Return the [x, y] coordinate for the center point of the cell that contains the specified text.  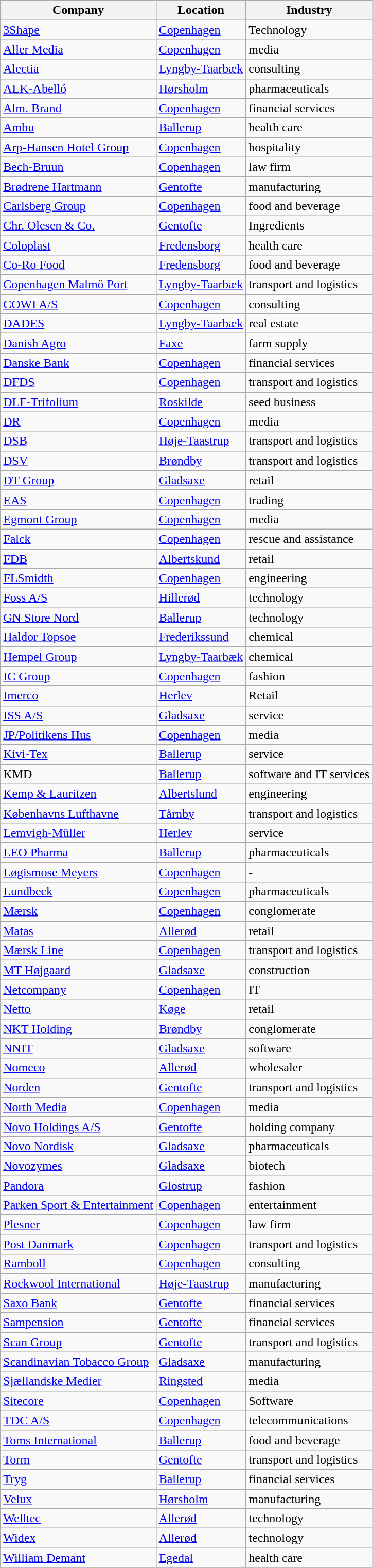
Aller Media [78, 49]
software and IT services [309, 774]
Netto [78, 1009]
biotech [309, 1166]
DLF-Trifolium [78, 402]
Albertskund [201, 558]
ALK-Abelló [78, 89]
Køge [201, 1009]
Novozymes [78, 1166]
Danske Bank [78, 363]
NNIT [78, 1048]
Tryg [78, 1479]
Co-Ro Food [78, 265]
Toms International [78, 1440]
Egedal [201, 1558]
Carlsberg Group [78, 206]
Coloplast [78, 245]
IC Group [78, 676]
FDB [78, 558]
entertainment [309, 1205]
Sitecore [78, 1401]
Kivi-Tex [78, 754]
software [309, 1048]
Alectia [78, 69]
DSB [78, 441]
JP/Politikens Hus [78, 735]
Brødrene Hartmann [78, 186]
Lundbeck [78, 892]
Industry [309, 10]
North Media [78, 1107]
Plesner [78, 1225]
Novo Holdings A/S [78, 1126]
farm supply [309, 343]
wholesaler [309, 1068]
GN Store Nord [78, 618]
Ingredients [309, 225]
Matas [78, 931]
Arp-Hansen Hotel Group [78, 147]
Company [78, 10]
Copenhagen Malmö Port [78, 285]
hospitality [309, 147]
Retail [309, 696]
Haldor Topsoe [78, 637]
Hillerød [201, 598]
Velux [78, 1499]
holding company [309, 1126]
Glostrup [201, 1185]
Alm. Brand [78, 108]
Tårnby [201, 813]
Mærsk Line [78, 950]
rescue and assistance [309, 539]
Roskilde [201, 402]
DFDS [78, 382]
DADES [78, 324]
NKT Holding [78, 1029]
DSV [78, 461]
construction [309, 970]
MT Højgaard [78, 970]
TDC A/S [78, 1420]
FLSmidth [78, 578]
DR [78, 421]
Technology [309, 30]
- [309, 872]
Københavns Lufthavne [78, 813]
Saxo Bank [78, 1303]
Ringsted [201, 1381]
Location [201, 10]
3Shape [78, 30]
William Demant [78, 1558]
KMD [78, 774]
Imerco [78, 696]
Novo Nordisk [78, 1146]
Kemp & Lauritzen [78, 794]
telecommunications [309, 1420]
Parken Sport & Entertainment [78, 1205]
IT [309, 990]
Norden [78, 1087]
Scandinavian Tobacco Group [78, 1362]
Post Danmark [78, 1244]
real estate [309, 324]
DT Group [78, 480]
ISS A/S [78, 715]
Hempel Group [78, 657]
LEO Pharma [78, 852]
Scan Group [78, 1342]
EAS [78, 500]
trading [309, 500]
Rockwool International [78, 1283]
Bech-Bruun [78, 167]
Lemvigh-Müller [78, 833]
Mærsk [78, 911]
Chr. Olesen & Co. [78, 225]
Albertslund [201, 794]
Ambu [78, 128]
Faxe [201, 343]
Frederikssund [201, 637]
COWI A/S [78, 304]
Ramboll [78, 1264]
Netcompany [78, 990]
Sampension [78, 1323]
Danish Agro [78, 343]
Welltec [78, 1519]
Foss A/S [78, 598]
Løgismose Meyers [78, 872]
Egmont Group [78, 519]
Software [309, 1401]
Sjællandske Medier [78, 1381]
Nomeco [78, 1068]
Falck [78, 539]
Torm [78, 1459]
Widex [78, 1538]
seed business [309, 402]
Pandora [78, 1185]
